Return [X, Y] of the center of cell containing provided text 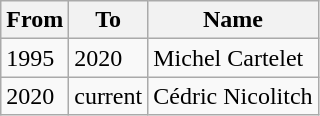
1995 [35, 58]
Michel Cartelet [233, 58]
Name [233, 20]
current [108, 96]
To [108, 20]
From [35, 20]
Cédric Nicolitch [233, 96]
